Pinpoint the cell where the given text exists, returning its [x, y] midpoint coordinate. 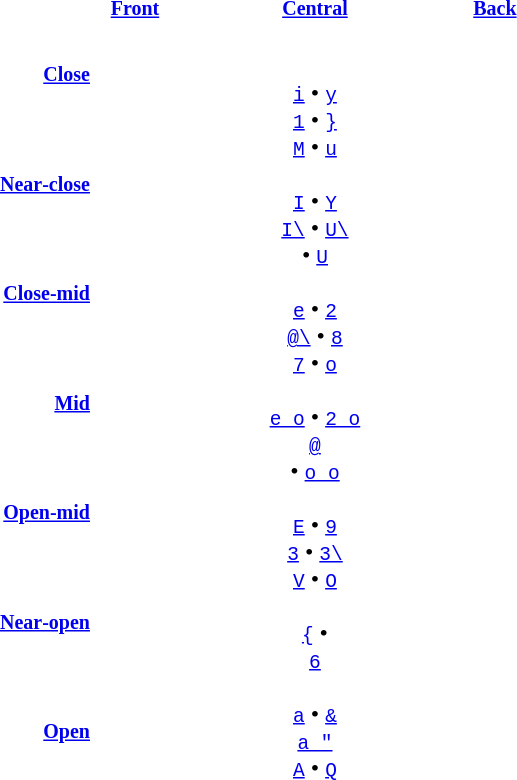
Mid [45, 404]
Near‑close [45, 184]
Close‑mid [45, 294]
Near‑open [45, 622]
Close [45, 76]
Open‑mid [45, 512]
